Return (X, Y) of the center of cell containing provided text 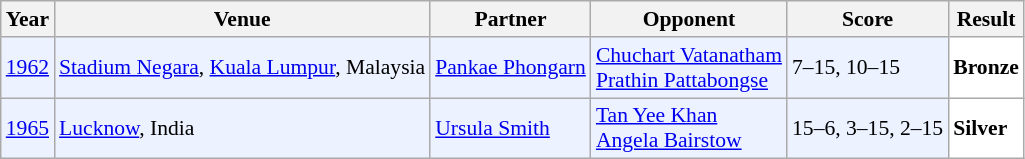
Score (868, 19)
7–15, 10–15 (868, 68)
1965 (28, 128)
Lucknow, India (242, 128)
Venue (242, 19)
Pankae Phongarn (510, 68)
Ursula Smith (510, 128)
Partner (510, 19)
Opponent (689, 19)
Tan Yee Khan Angela Bairstow (689, 128)
Bronze (986, 68)
Silver (986, 128)
Result (986, 19)
Chuchart Vatanatham Prathin Pattabongse (689, 68)
Year (28, 19)
1962 (28, 68)
Stadium Negara, Kuala Lumpur, Malaysia (242, 68)
15–6, 3–15, 2–15 (868, 128)
